Search for the cell housing the specified text and yield its [x, y] center coordinate. 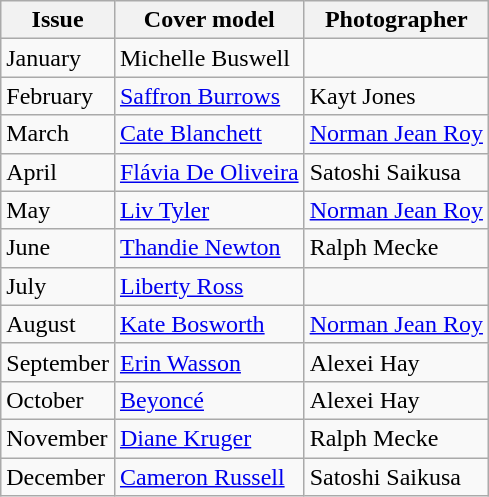
Liv Tyler [209, 210]
April [58, 172]
May [58, 210]
Issue [58, 20]
August [58, 324]
Flávia De Oliveira [209, 172]
Kate Bosworth [209, 324]
Erin Wasson [209, 362]
Cate Blanchett [209, 134]
Cameron Russell [209, 477]
March [58, 134]
June [58, 248]
December [58, 477]
Michelle Buswell [209, 58]
July [58, 286]
February [58, 96]
October [58, 400]
Beyoncé [209, 400]
Cover model [209, 20]
September [58, 362]
November [58, 438]
Saffron Burrows [209, 96]
Photographer [396, 20]
Kayt Jones [396, 96]
Thandie Newton [209, 248]
Diane Kruger [209, 438]
January [58, 58]
Liberty Ross [209, 286]
